Provide the [x, y] coordinate of the cell's center where the given text is located.  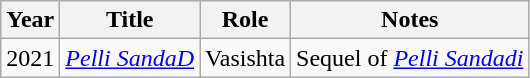
Year [30, 20]
Pelli SandaD [130, 58]
Notes [410, 20]
Sequel of Pelli Sandadi [410, 58]
2021 [30, 58]
Title [130, 20]
Vasishta [246, 58]
Role [246, 20]
